Search for the cell housing the specified text and yield its [x, y] center coordinate. 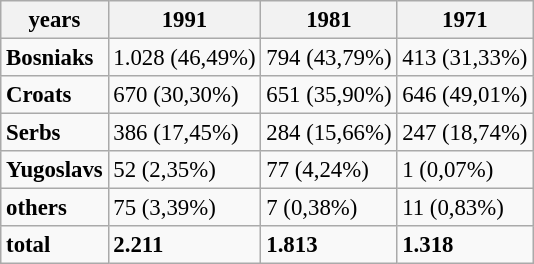
Yugoslavs [54, 170]
670 (30,30%) [184, 95]
75 (3,39%) [184, 208]
Bosniaks [54, 58]
2.211 [184, 245]
651 (35,90%) [329, 95]
Croats [54, 95]
413 (31,33%) [465, 58]
Serbs [54, 133]
77 (4,24%) [329, 170]
years [54, 20]
1.028 (46,49%) [184, 58]
7 (0,38%) [329, 208]
284 (15,66%) [329, 133]
1981 [329, 20]
1 (0,07%) [465, 170]
1.318 [465, 245]
52 (2,35%) [184, 170]
247 (18,74%) [465, 133]
646 (49,01%) [465, 95]
total [54, 245]
1991 [184, 20]
1.813 [329, 245]
11 (0,83%) [465, 208]
1971 [465, 20]
386 (17,45%) [184, 133]
others [54, 208]
794 (43,79%) [329, 58]
